Return the (X, Y) coordinate for the center point of the cell that contains the specified text.  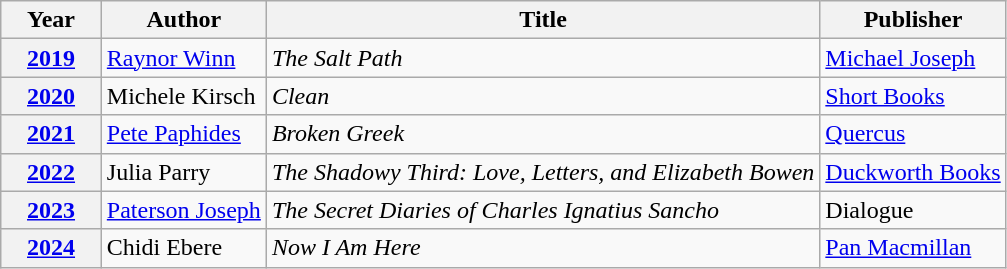
Clean (542, 96)
Pete Paphides (184, 134)
Short Books (913, 96)
Author (184, 20)
The Shadowy Third: Love, Letters, and Elizabeth Bowen (542, 172)
Raynor Winn (184, 58)
Chidi Ebere (184, 248)
2023 (52, 210)
2019 (52, 58)
Michele Kirsch (184, 96)
2020 (52, 96)
Now I Am Here (542, 248)
Quercus (913, 134)
Duckworth Books (913, 172)
2024 (52, 248)
Julia Parry (184, 172)
Title (542, 20)
Year (52, 20)
Michael Joseph (913, 58)
The Salt Path (542, 58)
Broken Greek (542, 134)
Dialogue (913, 210)
Paterson Joseph (184, 210)
The Secret Diaries of Charles Ignatius Sancho (542, 210)
Pan Macmillan (913, 248)
2022 (52, 172)
Publisher (913, 20)
2021 (52, 134)
